Search for the cell housing the specified text and yield its (x, y) center coordinate. 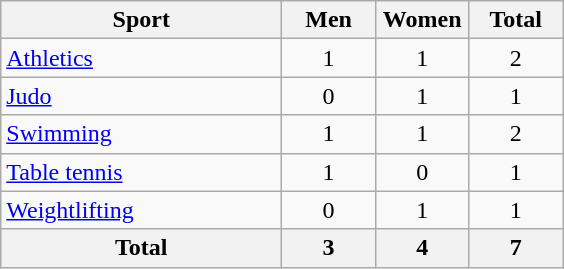
Table tennis (142, 172)
Athletics (142, 58)
Weightlifting (142, 210)
3 (329, 248)
Men (329, 20)
Swimming (142, 134)
Sport (142, 20)
7 (516, 248)
4 (422, 248)
Judo (142, 96)
Women (422, 20)
